Pinpoint the cell where the given text exists, returning its (x, y) midpoint coordinate. 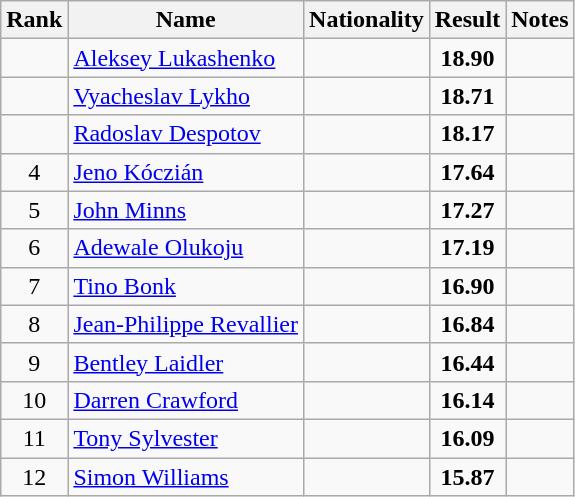
11 (34, 438)
6 (34, 248)
16.44 (467, 362)
Jean-Philippe Revallier (186, 324)
16.84 (467, 324)
John Minns (186, 210)
4 (34, 172)
Adewale Olukoju (186, 248)
8 (34, 324)
10 (34, 400)
Name (186, 20)
Notes (540, 20)
Rank (34, 20)
Darren Crawford (186, 400)
17.27 (467, 210)
12 (34, 477)
5 (34, 210)
Nationality (367, 20)
17.19 (467, 248)
9 (34, 362)
Vyacheslav Lykho (186, 96)
17.64 (467, 172)
Tino Bonk (186, 286)
Simon Williams (186, 477)
18.71 (467, 96)
18.90 (467, 58)
16.09 (467, 438)
16.14 (467, 400)
18.17 (467, 134)
Radoslav Despotov (186, 134)
Bentley Laidler (186, 362)
Tony Sylvester (186, 438)
Jeno Kóczián (186, 172)
7 (34, 286)
Result (467, 20)
Aleksey Lukashenko (186, 58)
16.90 (467, 286)
15.87 (467, 477)
